For the text-containing cell, return its midpoint in [X, Y] coordinate format. 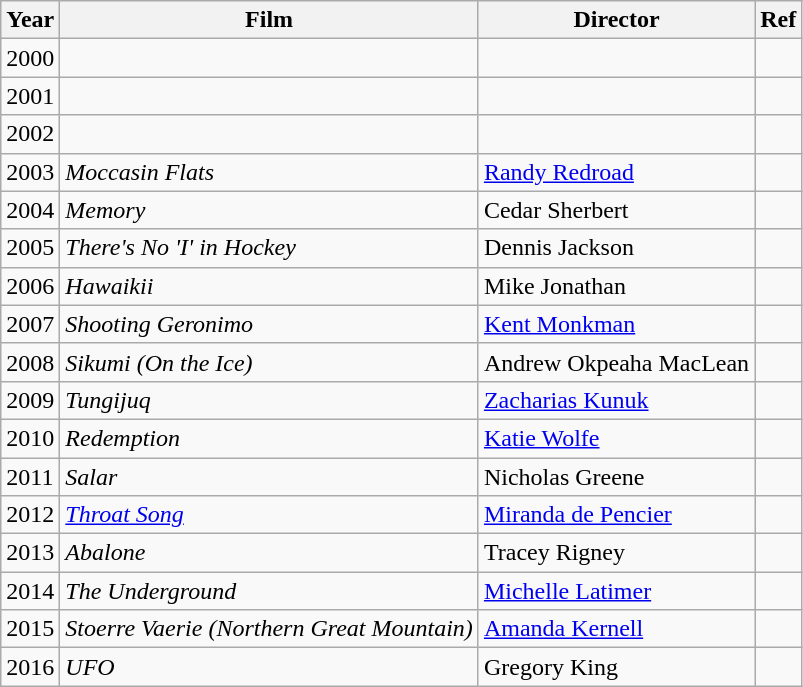
Sikumi (On the Ice) [270, 362]
Year [30, 20]
UFO [270, 667]
2010 [30, 438]
There's No 'I' in Hockey [270, 248]
Hawaikii [270, 286]
Salar [270, 477]
Abalone [270, 553]
Dennis Jackson [616, 248]
2016 [30, 667]
2011 [30, 477]
Andrew Okpeaha MacLean [616, 362]
Kent Monkman [616, 324]
2008 [30, 362]
Redemption [270, 438]
2009 [30, 400]
2007 [30, 324]
Nicholas Greene [616, 477]
Tungijuq [270, 400]
Zacharias Kunuk [616, 400]
Gregory King [616, 667]
2003 [30, 172]
2000 [30, 58]
Michelle Latimer [616, 591]
Randy Redroad [616, 172]
Film [270, 20]
2006 [30, 286]
Director [616, 20]
2012 [30, 515]
Mike Jonathan [616, 286]
Miranda de Pencier [616, 515]
2004 [30, 210]
The Underground [270, 591]
2014 [30, 591]
2001 [30, 96]
Shooting Geronimo [270, 324]
2005 [30, 248]
2015 [30, 629]
Amanda Kernell [616, 629]
Katie Wolfe [616, 438]
2013 [30, 553]
2002 [30, 134]
Moccasin Flats [270, 172]
Throat Song [270, 515]
Cedar Sherbert [616, 210]
Memory [270, 210]
Stoerre Vaerie (Northern Great Mountain) [270, 629]
Tracey Rigney [616, 553]
Ref [778, 20]
